Detect which cell encompasses the target text, then output its (x, y) center coordinate. 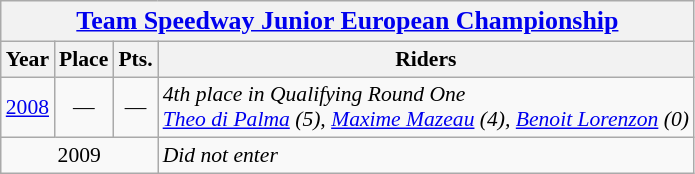
2009 (80, 156)
Year (28, 59)
Did not enter (426, 156)
2008 (28, 108)
Riders (426, 59)
Team Speedway Junior European Championship (348, 21)
Place (84, 59)
Pts. (135, 59)
4th place in Qualifying Round One Theo di Palma (5), Maxime Mazeau (4), Benoit Lorenzon (0) (426, 108)
